Return (X, Y) of the center of cell containing provided text 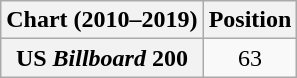
63 (250, 58)
US Billboard 200 (102, 58)
Chart (2010–2019) (102, 20)
Position (250, 20)
